Pinpoint the cell where the given text exists, returning its [X, Y] midpoint coordinate. 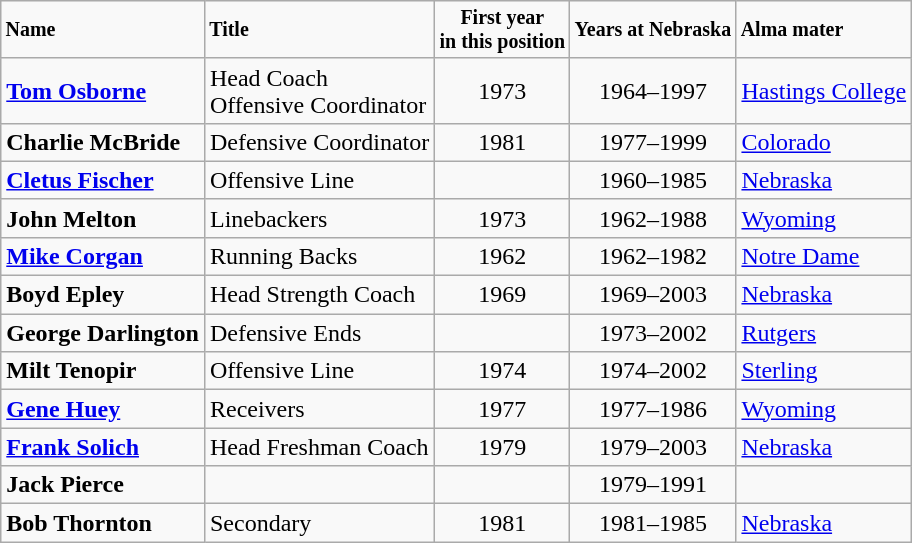
Notre Dame [824, 256]
John Melton [103, 218]
Milt Tenopir [103, 371]
Rutgers [824, 333]
Mike Corgan [103, 256]
Name [103, 30]
1969–2003 [653, 295]
First yearin this position [502, 30]
Defensive Coordinator [319, 142]
Gene Huey [103, 409]
1979–1991 [653, 485]
Head CoachOffensive Coordinator [319, 90]
Running Backs [319, 256]
Linebackers [319, 218]
George Darlington [103, 333]
Secondary [319, 523]
Title [319, 30]
1962–1982 [653, 256]
Head Freshman Coach [319, 447]
Years at Nebraska [653, 30]
Tom Osborne [103, 90]
1979–2003 [653, 447]
Head Strength Coach [319, 295]
Colorado [824, 142]
Defensive Ends [319, 333]
Receivers [319, 409]
Cletus Fischer [103, 180]
1962 [502, 256]
1962–1988 [653, 218]
1977 [502, 409]
Sterling [824, 371]
1974–2002 [653, 371]
Bob Thornton [103, 523]
1973–2002 [653, 333]
Alma mater [824, 30]
1964–1997 [653, 90]
1969 [502, 295]
1974 [502, 371]
Frank Solich [103, 447]
Charlie McBride [103, 142]
1977–1999 [653, 142]
1979 [502, 447]
Jack Pierce [103, 485]
1960–1985 [653, 180]
Hastings College [824, 90]
1977–1986 [653, 409]
1981–1985 [653, 523]
Boyd Epley [103, 295]
